Extract the [x, y] coordinate from the center of the cell holding the provided text.  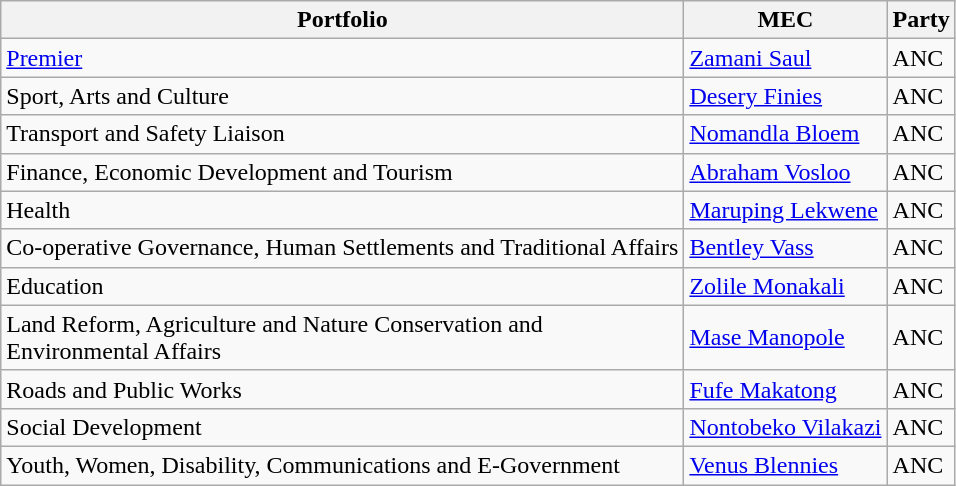
Abraham Vosloo [786, 172]
Mase Manopole [786, 338]
Transport and Safety Liaison [342, 134]
Bentley Vass [786, 248]
Nontobeko Vilakazi [786, 427]
Youth, Women, Disability, Communications and E-Government [342, 465]
Zamani Saul [786, 58]
Co-operative Governance, Human Settlements and Traditional Affairs [342, 248]
Social Development [342, 427]
MEC [786, 20]
Premier [342, 58]
Education [342, 286]
Party [921, 20]
Nomandla Bloem [786, 134]
Roads and Public Works [342, 389]
Finance, Economic Development and Tourism [342, 172]
Sport, Arts and Culture [342, 96]
Venus Blennies [786, 465]
Land Reform, Agriculture and Nature Conservation andEnvironmental Affairs [342, 338]
Maruping Lekwene [786, 210]
Zolile Monakali [786, 286]
Health [342, 210]
Portfolio [342, 20]
Fufe Makatong [786, 389]
Desery Finies [786, 96]
